Identify which cell holds the provided text, then report its [X, Y] central coordinate. 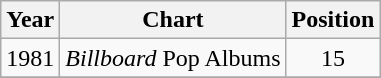
Year [30, 20]
Chart [173, 20]
1981 [30, 58]
15 [333, 58]
Position [333, 20]
Billboard Pop Albums [173, 58]
